Locate the cell with the specified text and output its [X, Y] center coordinate. 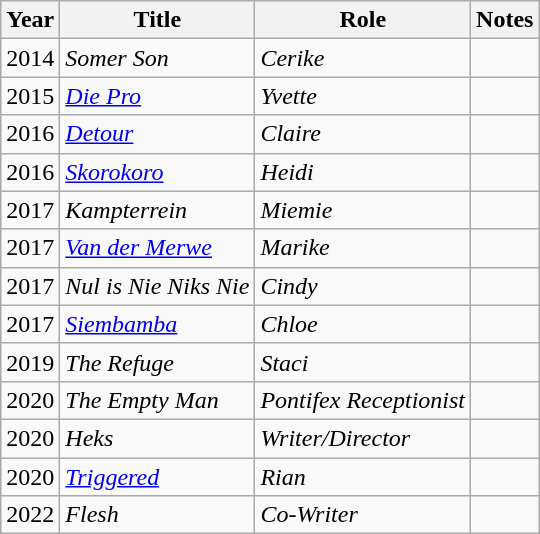
Heidi [363, 172]
Siembamba [158, 324]
2014 [30, 58]
Skorokoro [158, 172]
Pontifex Receptionist [363, 400]
Nul is Nie Niks Nie [158, 286]
Miemie [363, 210]
Rian [363, 477]
2015 [30, 96]
Marike [363, 248]
Van der Merwe [158, 248]
Cerike [363, 58]
Flesh [158, 515]
Cindy [363, 286]
Claire [363, 134]
Writer/Director [363, 438]
Co-Writer [363, 515]
Notes [505, 20]
2022 [30, 515]
Kampterrein [158, 210]
2019 [30, 362]
Heks [158, 438]
The Empty Man [158, 400]
Detour [158, 134]
Yvette [363, 96]
Somer Son [158, 58]
Role [363, 20]
Title [158, 20]
Chloe [363, 324]
Staci [363, 362]
The Refuge [158, 362]
Triggered [158, 477]
Die Pro [158, 96]
Year [30, 20]
